Scan for the cell matching the given text and deliver its [x, y] coordinate at center. 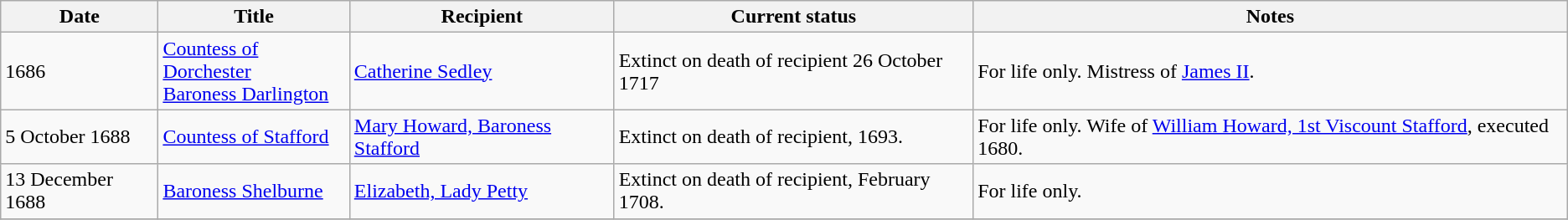
Notes [1271, 17]
Recipient [482, 17]
Date [80, 17]
Extinct on death of recipient, February 1708. [793, 191]
For life only. Wife of William Howard, 1st Viscount Stafford, executed 1680. [1271, 137]
Countess of DorchesterBaroness Darlington [254, 71]
Baroness Shelburne [254, 191]
Extinct on death of recipient, 1693. [793, 137]
Extinct on death of recipient 26 October 1717 [793, 71]
Title [254, 17]
Elizabeth, Lady Petty [482, 191]
5 October 1688 [80, 137]
For life only. Mistress of James II. [1271, 71]
Catherine Sedley [482, 71]
13 December 1688 [80, 191]
Mary Howard, Baroness Stafford [482, 137]
1686 [80, 71]
Current status [793, 17]
For life only. [1271, 191]
Countess of Stafford [254, 137]
